Output the (x, y) coordinate of the center of the cell containing the given text.  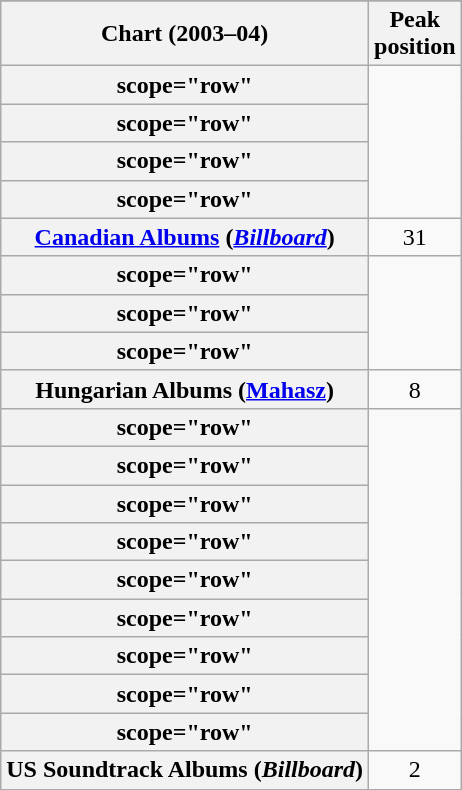
2 (415, 770)
8 (415, 389)
Canadian Albums (Billboard) (185, 237)
Chart (2003–04) (185, 34)
Hungarian Albums (Mahasz) (185, 389)
Peakposition (415, 34)
31 (415, 237)
US Soundtrack Albums (Billboard) (185, 770)
